Locate the cell with the specified text and output its [x, y] center coordinate. 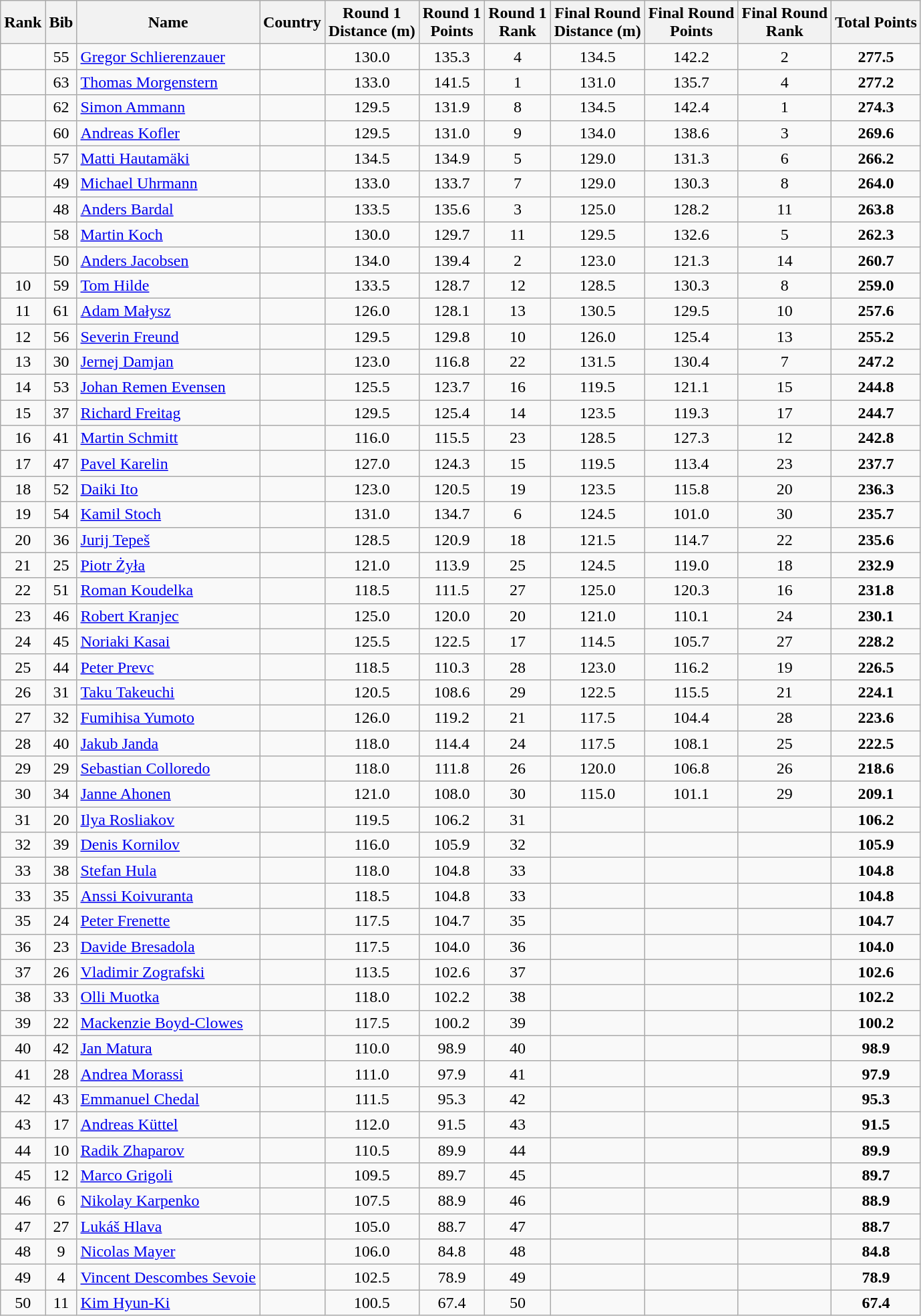
141.5 [451, 82]
131.5 [597, 362]
Round 1Points [451, 23]
105.0 [371, 1226]
108.0 [451, 794]
59 [61, 285]
Jan Matura [168, 1048]
110.5 [371, 1150]
127.3 [691, 438]
106.8 [691, 769]
244.7 [876, 413]
Anders Bardal [168, 209]
Davide Bresadola [168, 947]
Johan Remen Evensen [168, 387]
235.7 [876, 514]
121.3 [691, 260]
Kamil Stoch [168, 514]
242.8 [876, 438]
128.2 [691, 209]
Fumihisa Yumoto [168, 717]
130.4 [691, 362]
Total Points [876, 23]
110.0 [371, 1048]
121.5 [597, 540]
259.0 [876, 285]
119.0 [691, 565]
129.8 [451, 336]
110.1 [691, 616]
Anders Jacobsen [168, 260]
115.8 [691, 489]
224.1 [876, 692]
54 [61, 514]
116.8 [451, 362]
Adam Małysz [168, 311]
Denis Kornilov [168, 845]
Nikolay Karpenko [168, 1201]
264.0 [876, 184]
Pavel Karelin [168, 464]
255.2 [876, 336]
Marco Grigoli [168, 1176]
113.9 [451, 565]
263.8 [876, 209]
102.5 [371, 1277]
108.1 [691, 744]
34 [61, 794]
Peter Frenette [168, 921]
111.8 [451, 769]
61 [61, 311]
Jurij Tepeš [168, 540]
135.6 [451, 209]
Final Round Rank [785, 23]
57 [61, 158]
116.2 [691, 667]
114.7 [691, 540]
223.6 [876, 717]
123.7 [451, 387]
Rank [23, 23]
128.1 [451, 311]
Andreas Kofler [168, 133]
131.3 [691, 158]
Sebastian Colloredo [168, 769]
111.0 [371, 1074]
132.6 [691, 234]
134.7 [451, 514]
Piotr Żyła [168, 565]
Round 1Rank [518, 23]
107.5 [371, 1201]
232.9 [876, 565]
58 [61, 234]
Andreas Küttel [168, 1124]
62 [61, 108]
Michael Uhrmann [168, 184]
101.0 [691, 514]
121.1 [691, 387]
113.5 [371, 972]
130.5 [597, 311]
228.2 [876, 641]
277.5 [876, 57]
Nicolas Mayer [168, 1252]
108.6 [451, 692]
260.7 [876, 260]
231.8 [876, 591]
115.0 [597, 794]
105.7 [691, 641]
262.3 [876, 234]
142.4 [691, 108]
Mackenzie Boyd-Clowes [168, 1023]
Lukáš Hlava [168, 1226]
133.7 [451, 184]
222.5 [876, 744]
Jernej Damjan [168, 362]
135.7 [691, 82]
Ilya Rosliakov [168, 820]
Daiki Ito [168, 489]
Peter Prevc [168, 667]
218.6 [876, 769]
Vincent Descombes Sevoie [168, 1277]
Tom Hilde [168, 285]
Anssi Koivuranta [168, 896]
257.6 [876, 311]
128.7 [451, 285]
Kim Hyun-Ki [168, 1303]
269.6 [876, 133]
55 [61, 57]
131.9 [451, 108]
104.4 [691, 717]
Radik Zhaparov [168, 1150]
113.4 [691, 464]
Olli Muotka [168, 997]
277.2 [876, 82]
52 [61, 489]
135.3 [451, 57]
Round 1Distance (m) [371, 23]
124.3 [451, 464]
60 [61, 133]
Thomas Morgenstern [168, 82]
Martin Koch [168, 234]
134.9 [451, 158]
Matti Hautamäki [168, 158]
Noriaki Kasai [168, 641]
129.7 [451, 234]
244.8 [876, 387]
Roman Koudelka [168, 591]
120.9 [451, 540]
119.2 [451, 717]
237.7 [876, 464]
Severin Freund [168, 336]
Bib [61, 23]
109.5 [371, 1176]
138.6 [691, 133]
110.3 [451, 667]
Martin Schmitt [168, 438]
Simon Ammann [168, 108]
Stefan Hula [168, 870]
Country [292, 23]
Emmanuel Chedal [168, 1099]
56 [61, 336]
127.0 [371, 464]
63 [61, 82]
247.2 [876, 362]
274.3 [876, 108]
Gregor Schlierenzauer [168, 57]
Vladimir Zografski [168, 972]
114.5 [597, 641]
235.6 [876, 540]
Jakub Janda [168, 744]
230.1 [876, 616]
53 [61, 387]
112.0 [371, 1124]
120.3 [691, 591]
Taku Takeuchi [168, 692]
Robert Kranjec [168, 616]
139.4 [451, 260]
51 [61, 591]
Name [168, 23]
Janne Ahonen [168, 794]
209.1 [876, 794]
100.5 [371, 1303]
Final Round Distance (m) [597, 23]
142.2 [691, 57]
266.2 [876, 158]
114.4 [451, 744]
Richard Freitag [168, 413]
Final Round Points [691, 23]
236.3 [876, 489]
Andrea Morassi [168, 1074]
119.3 [691, 413]
106.0 [371, 1252]
226.5 [876, 667]
101.1 [691, 794]
